Provide the (X, Y) coordinate of the cell's center where the given text is located.  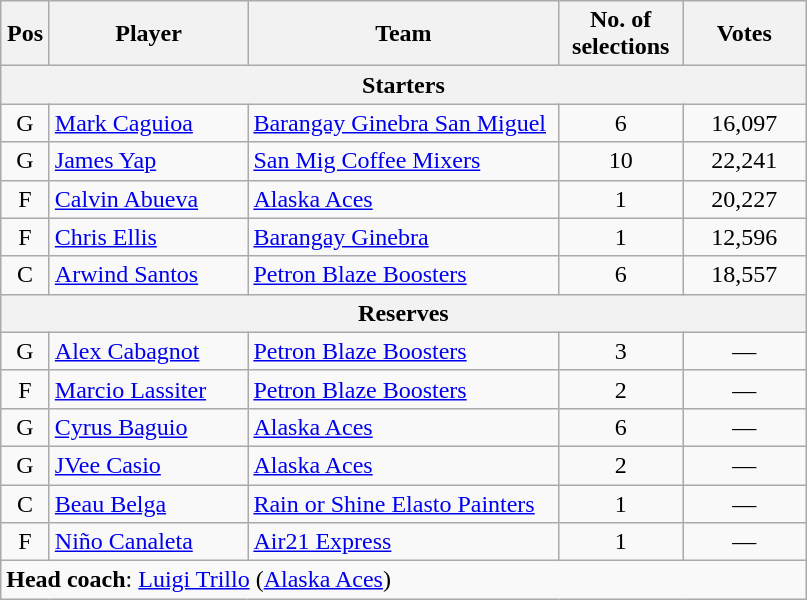
3 (621, 351)
Cyrus Baguio (148, 427)
Niño Canaleta (148, 542)
Pos (26, 34)
Alex Cabagnot (148, 351)
James Yap (148, 161)
JVee Casio (148, 465)
Chris Ellis (148, 237)
Air21 Express (404, 542)
San Mig Coffee Mixers (404, 161)
Arwind Santos (148, 275)
20,227 (744, 199)
Calvin Abueva (148, 199)
No. of selections (621, 34)
Head coach: Luigi Trillo (Alaska Aces) (404, 580)
10 (621, 161)
22,241 (744, 161)
Votes (744, 34)
18,557 (744, 275)
12,596 (744, 237)
Barangay Ginebra San Miguel (404, 123)
Starters (404, 85)
Marcio Lassiter (148, 389)
Reserves (404, 313)
Player (148, 34)
Barangay Ginebra (404, 237)
Mark Caguioa (148, 123)
Team (404, 34)
16,097 (744, 123)
Beau Belga (148, 503)
Rain or Shine Elasto Painters (404, 503)
